Provide the [X, Y] coordinate of the cell's center where the given text is located.  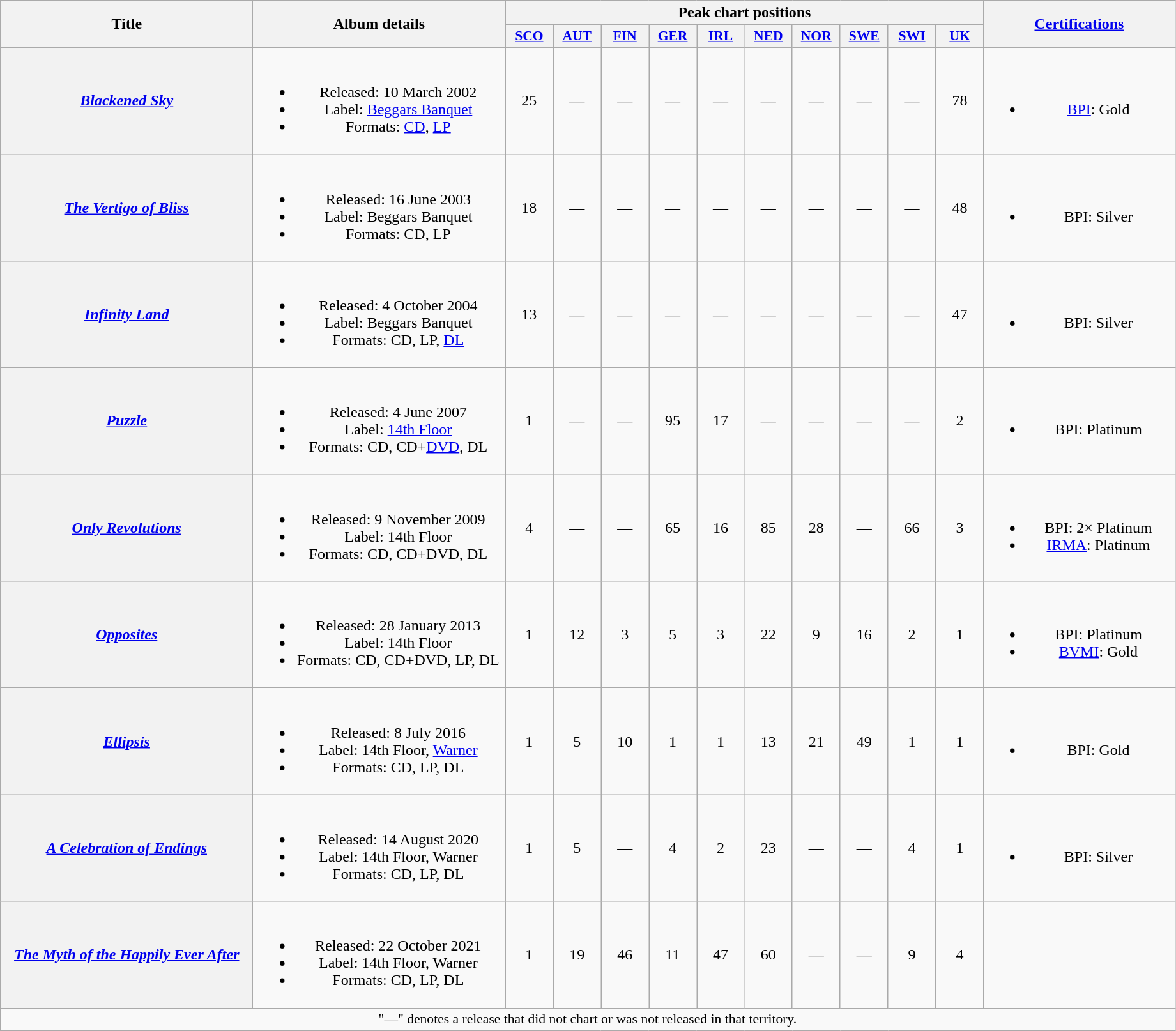
SWI [912, 36]
78 [959, 101]
FIN [625, 36]
Released: 14 August 2020Label: 14th Floor, WarnerFormats: CD, LP, DL [379, 848]
28 [816, 528]
11 [673, 954]
Album details [379, 24]
Puzzle [126, 422]
Title [126, 24]
BPI: PlatinumBVMI: Gold [1080, 635]
19 [577, 954]
The Vertigo of Bliss [126, 208]
Certifications [1080, 24]
46 [625, 954]
65 [673, 528]
66 [912, 528]
Released: 4 June 2007Label: 14th FloorFormats: CD, CD+DVD, DL [379, 422]
17 [721, 422]
95 [673, 422]
10 [625, 741]
12 [577, 635]
48 [959, 208]
Ellipsis [126, 741]
Released: 8 July 2016Label: 14th Floor, WarnerFormats: CD, LP, DL [379, 741]
Released: 28 January 2013Label: 14th FloorFormats: CD, CD+DVD, LP, DL [379, 635]
49 [864, 741]
NED [768, 36]
60 [768, 954]
A Celebration of Endings [126, 848]
NOR [816, 36]
Released: 22 October 2021Label: 14th Floor, WarnerFormats: CD, LP, DL [379, 954]
Released: 10 March 2002Label: Beggars BanquetFormats: CD, LP [379, 101]
AUT [577, 36]
Only Revolutions [126, 528]
25 [529, 101]
Released: 9 November 2009Label: 14th FloorFormats: CD, CD+DVD, DL [379, 528]
Peak chart positions [745, 13]
18 [529, 208]
UK [959, 36]
85 [768, 528]
Opposites [126, 635]
Released: 16 June 2003Label: Beggars BanquetFormats: CD, LP [379, 208]
The Myth of the Happily Ever After [126, 954]
Infinity Land [126, 314]
21 [816, 741]
23 [768, 848]
Blackened Sky [126, 101]
IRL [721, 36]
BPI: 2× PlatinumIRMA: Platinum [1080, 528]
SWE [864, 36]
22 [768, 635]
GER [673, 36]
Released: 4 October 2004Label: Beggars BanquetFormats: CD, LP, DL [379, 314]
"—" denotes a release that did not chart or was not released in that territory. [588, 1020]
SCO [529, 36]
BPI: Platinum [1080, 422]
